Provide the (x, y) coordinate of the cell's center where the given text is located.  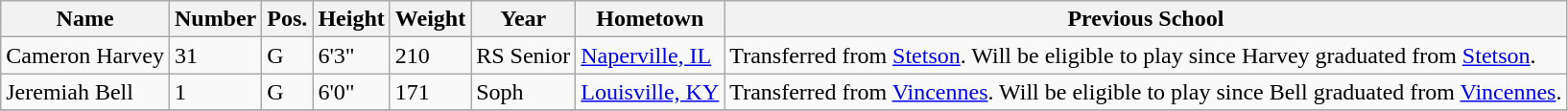
Hometown (651, 19)
Pos. (288, 19)
Cameron Harvey (85, 55)
171 (430, 92)
Number (215, 19)
Height (351, 19)
1 (215, 92)
Year (524, 19)
6'3" (351, 55)
31 (215, 55)
Transferred from Vincennes. Will be eligible to play since Bell graduated from Vincennes. (1146, 92)
Jeremiah Bell (85, 92)
Louisville, KY (651, 92)
Name (85, 19)
RS Senior (524, 55)
Soph (524, 92)
Transferred from Stetson. Will be eligible to play since Harvey graduated from Stetson. (1146, 55)
6'0" (351, 92)
Weight (430, 19)
210 (430, 55)
Previous School (1146, 19)
Naperville, IL (651, 55)
